Capture the cell that displays the provided text and extract its [x, y] central coordinate. 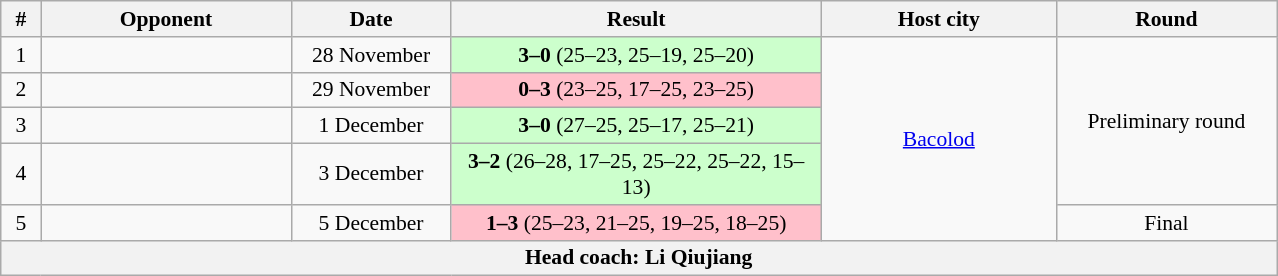
28 November [371, 55]
2 [21, 90]
Bacolod [938, 139]
3–0 (25–23, 25–19, 25–20) [636, 55]
Host city [938, 19]
29 November [371, 90]
3 December [371, 174]
3–0 (27–25, 25–17, 25–21) [636, 126]
5 December [371, 223]
3 [21, 126]
Result [636, 19]
1–3 (25–23, 21–25, 19–25, 18–25) [636, 223]
1 December [371, 126]
1 [21, 55]
Date [371, 19]
Head coach: Li Qiujiang [639, 258]
# [21, 19]
Round [1166, 19]
0–3 (23–25, 17–25, 23–25) [636, 90]
3–2 (26–28, 17–25, 25–22, 25–22, 15–13) [636, 174]
5 [21, 223]
Final [1166, 223]
Preliminary round [1166, 121]
Opponent [166, 19]
4 [21, 174]
